Capture the cell that displays the provided text and extract its [x, y] central coordinate. 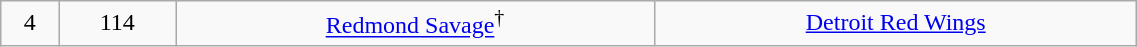
114 [118, 24]
Detroit Red Wings [896, 24]
4 [30, 24]
Redmond Savage† [416, 24]
